Pinpoint the cell where the given text exists, returning its (X, Y) midpoint coordinate. 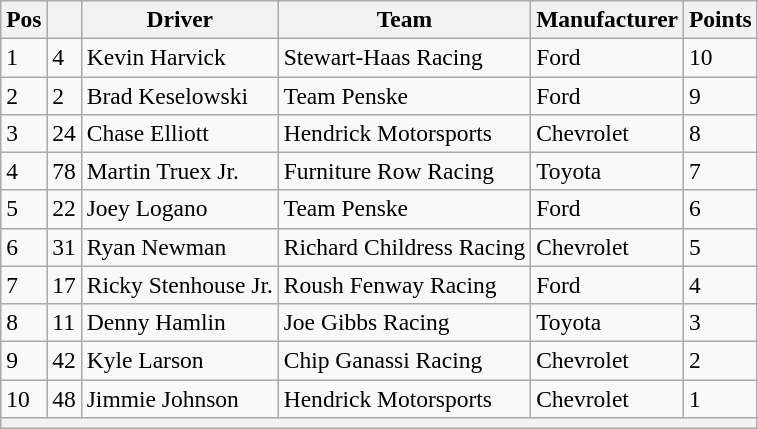
Team (404, 19)
Driver (180, 19)
Kyle Larson (180, 360)
Chip Ganassi Racing (404, 360)
Roush Fenway Racing (404, 285)
22 (64, 209)
Brad Keselowski (180, 95)
Pos (24, 19)
Points (720, 19)
Richard Childress Racing (404, 247)
Ricky Stenhouse Jr. (180, 285)
31 (64, 247)
78 (64, 171)
Martin Truex Jr. (180, 171)
Furniture Row Racing (404, 171)
Chase Elliott (180, 133)
17 (64, 285)
Ryan Newman (180, 247)
Denny Hamlin (180, 322)
24 (64, 133)
48 (64, 398)
Manufacturer (608, 19)
Stewart-Haas Racing (404, 57)
Jimmie Johnson (180, 398)
Joey Logano (180, 209)
Joe Gibbs Racing (404, 322)
11 (64, 322)
42 (64, 360)
Kevin Harvick (180, 57)
